Identify which cell holds the provided text, then report its (x, y) central coordinate. 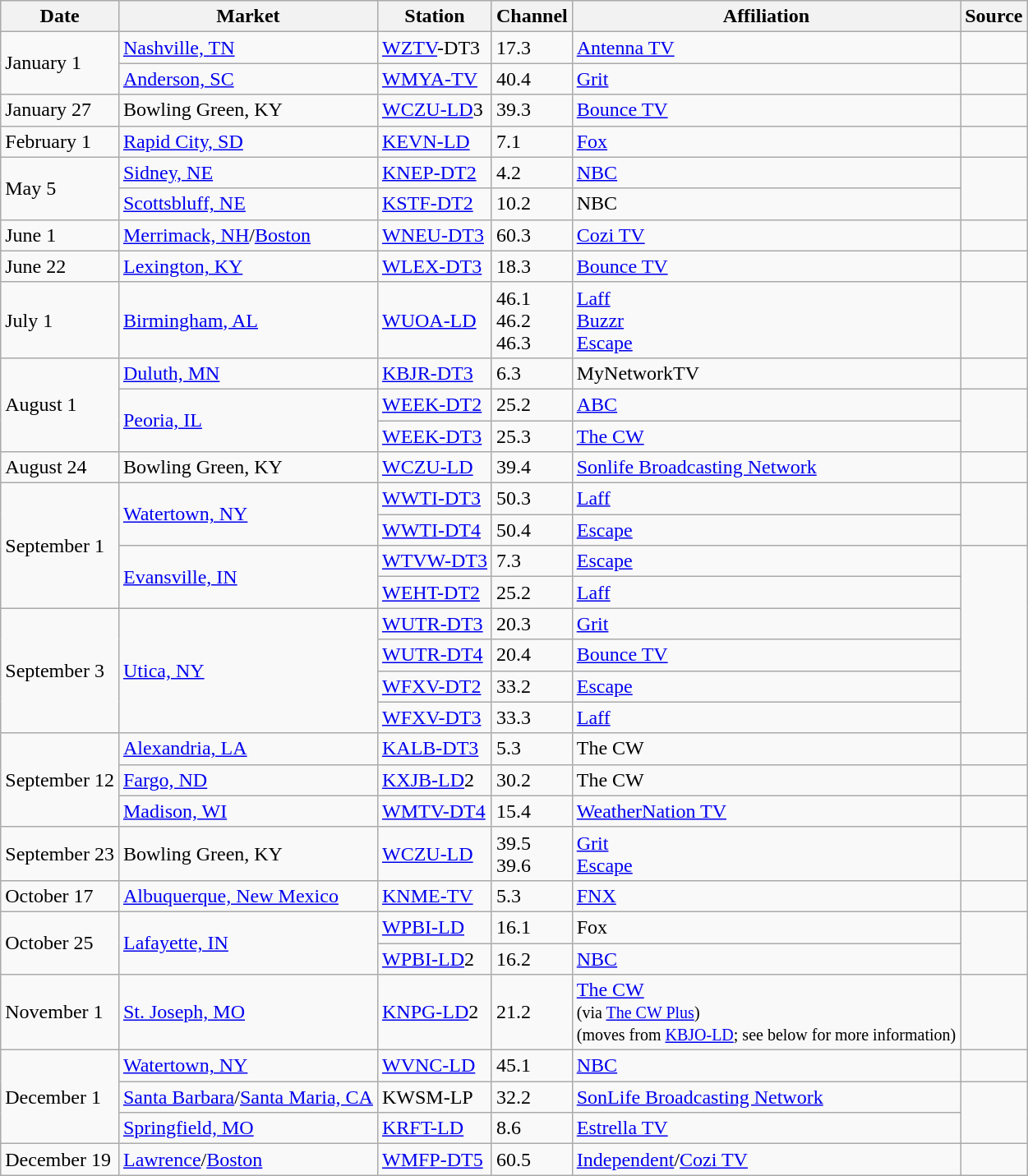
Anderson, SC (248, 79)
WMYA-TV (434, 79)
40.4 (532, 79)
September 23 (60, 853)
FNX (766, 896)
Utica, NY (248, 671)
Source (994, 16)
August 1 (60, 404)
Rapid City, SD (248, 141)
KBJR-DT3 (434, 373)
50.3 (532, 499)
KALB-DT3 (434, 749)
Evansville, IN (248, 577)
June 22 (60, 266)
September 12 (60, 780)
August 24 (60, 468)
45.1 (532, 1066)
October 17 (60, 896)
St. Joseph, MO (248, 1012)
Market (248, 16)
WWTI-DT4 (434, 530)
GritEscape (766, 853)
July 1 (60, 320)
25.3 (532, 436)
20.4 (532, 655)
8.6 (532, 1128)
October 25 (60, 943)
WFXV-DT2 (434, 686)
KNME-TV (434, 896)
46.146.246.3 (532, 320)
WNEU-DT3 (434, 235)
39.3 (532, 110)
MyNetworkTV (766, 373)
February 1 (60, 141)
WUOA-LD (434, 320)
December 1 (60, 1097)
10.2 (532, 204)
WFXV-DT3 (434, 717)
Date (60, 16)
33.3 (532, 717)
33.2 (532, 686)
Sidney, NE (248, 173)
50.4 (532, 530)
Independent/Cozi TV (766, 1160)
Nashville, TN (248, 48)
Station (434, 16)
WPBI-LD (434, 927)
KRFT-LD (434, 1128)
December 19 (60, 1160)
LaffBuzzrEscape (766, 320)
15.4 (532, 811)
39.539.6 (532, 853)
21.2 (532, 1012)
KWSM-LP (434, 1097)
4.2 (532, 173)
WZTV-DT3 (434, 48)
Lexington, KY (248, 266)
WLEX-DT3 (434, 266)
KNPG-LD2 (434, 1012)
ABC (766, 404)
6.3 (532, 373)
Channel (532, 16)
WEHT-DT2 (434, 593)
KNEP-DT2 (434, 173)
Sonlife Broadcasting Network (766, 468)
32.2 (532, 1097)
May 5 (60, 188)
WUTR-DT4 (434, 655)
Merrimack, NH/Boston (248, 235)
18.3 (532, 266)
WTVW-DT3 (434, 561)
60.3 (532, 235)
KEVN-LD (434, 141)
WEEK-DT2 (434, 404)
WMFP-DT5 (434, 1160)
7.3 (532, 561)
KXJB-LD2 (434, 780)
Fargo, ND (248, 780)
WMTV-DT4 (434, 811)
Lafayette, IN (248, 943)
September 3 (60, 671)
June 1 (60, 235)
7.1 (532, 141)
WeatherNation TV (766, 811)
Affiliation (766, 16)
Antenna TV (766, 48)
WPBI-LD2 (434, 959)
Cozi TV (766, 235)
WVNC-LD (434, 1066)
Madison, WI (248, 811)
Lawrence/Boston (248, 1160)
Albuquerque, New Mexico (248, 896)
September 1 (60, 546)
17.3 (532, 48)
16.2 (532, 959)
16.1 (532, 927)
Peoria, IL (248, 420)
20.3 (532, 624)
KSTF-DT2 (434, 204)
January 1 (60, 63)
WUTR-DT3 (434, 624)
30.2 (532, 780)
Springfield, MO (248, 1128)
39.4 (532, 468)
Santa Barbara/Santa Maria, CA (248, 1097)
WCZU-LD3 (434, 110)
January 27 (60, 110)
The CW(via The CW Plus)(moves from KBJO-LD; see below for more information) (766, 1012)
60.5 (532, 1160)
WEEK-DT3 (434, 436)
Scottsbluff, NE (248, 204)
Alexandria, LA (248, 749)
SonLife Broadcasting Network (766, 1097)
Birmingham, AL (248, 320)
Duluth, MN (248, 373)
November 1 (60, 1012)
WWTI-DT3 (434, 499)
Estrella TV (766, 1128)
